Output the [x, y] coordinate of the center of the cell containing the given text.  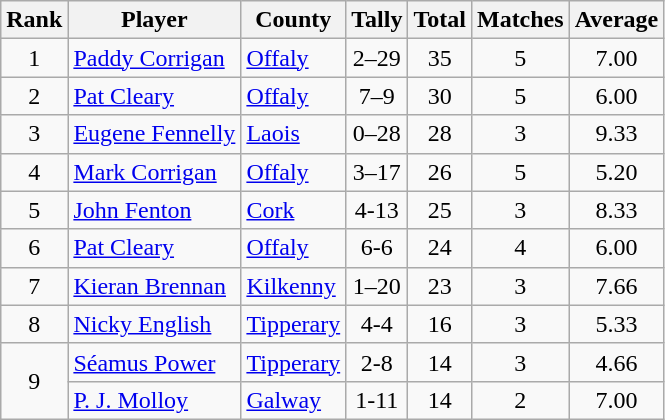
P. J. Molloy [154, 400]
Eugene Fennelly [154, 134]
7–9 [377, 96]
Nicky English [154, 324]
Cork [294, 210]
County [294, 20]
5.33 [616, 324]
Paddy Corrigan [154, 58]
9 [34, 381]
Mark Corrigan [154, 172]
1–20 [377, 286]
8.33 [616, 210]
2-8 [377, 362]
0–28 [377, 134]
Total [440, 20]
6 [34, 248]
2–29 [377, 58]
Galway [294, 400]
Player [154, 20]
26 [440, 172]
5.20 [616, 172]
8 [34, 324]
Kieran Brennan [154, 286]
1-11 [377, 400]
Kilkenny [294, 286]
6-6 [377, 248]
4-4 [377, 324]
16 [440, 324]
7 [34, 286]
Matches [520, 20]
Tally [377, 20]
7.66 [616, 286]
35 [440, 58]
John Fenton [154, 210]
23 [440, 286]
Laois [294, 134]
Séamus Power [154, 362]
24 [440, 248]
25 [440, 210]
28 [440, 134]
Average [616, 20]
1 [34, 58]
4.66 [616, 362]
30 [440, 96]
Rank [34, 20]
4-13 [377, 210]
9.33 [616, 134]
3–17 [377, 172]
